Output the [x, y] coordinate of the center of the cell containing the given text.  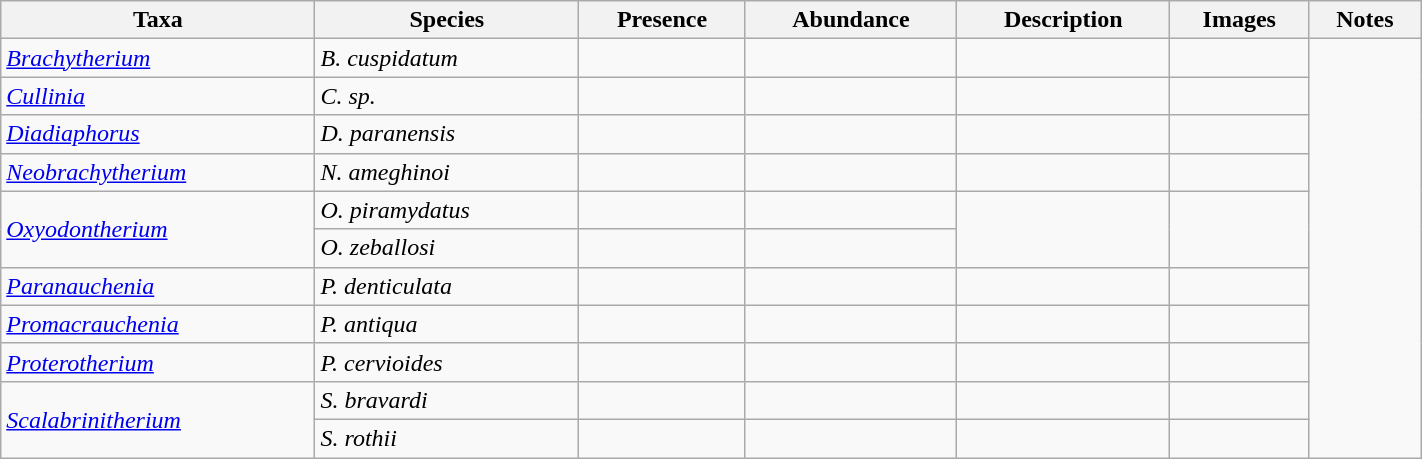
O. zeballosi [447, 248]
Neobrachytherium [158, 172]
O. piramydatus [447, 210]
S. rothii [447, 438]
Taxa [158, 20]
Proterotherium [158, 362]
S. bravardi [447, 400]
P. antiqua [447, 324]
Diadiaphorus [158, 134]
Brachytherium [158, 58]
B. cuspidatum [447, 58]
Paranauchenia [158, 286]
Images [1240, 20]
Cullinia [158, 96]
N. ameghinoi [447, 172]
Notes [1366, 20]
Description [1064, 20]
Species [447, 20]
Oxyodontherium [158, 229]
D. paranensis [447, 134]
Scalabrinitherium [158, 419]
P. denticulata [447, 286]
Promacrauchenia [158, 324]
Presence [662, 20]
P. cervioides [447, 362]
C. sp. [447, 96]
Abundance [850, 20]
